From the cell containing the given text, extract its center point as (X, Y) coordinate. 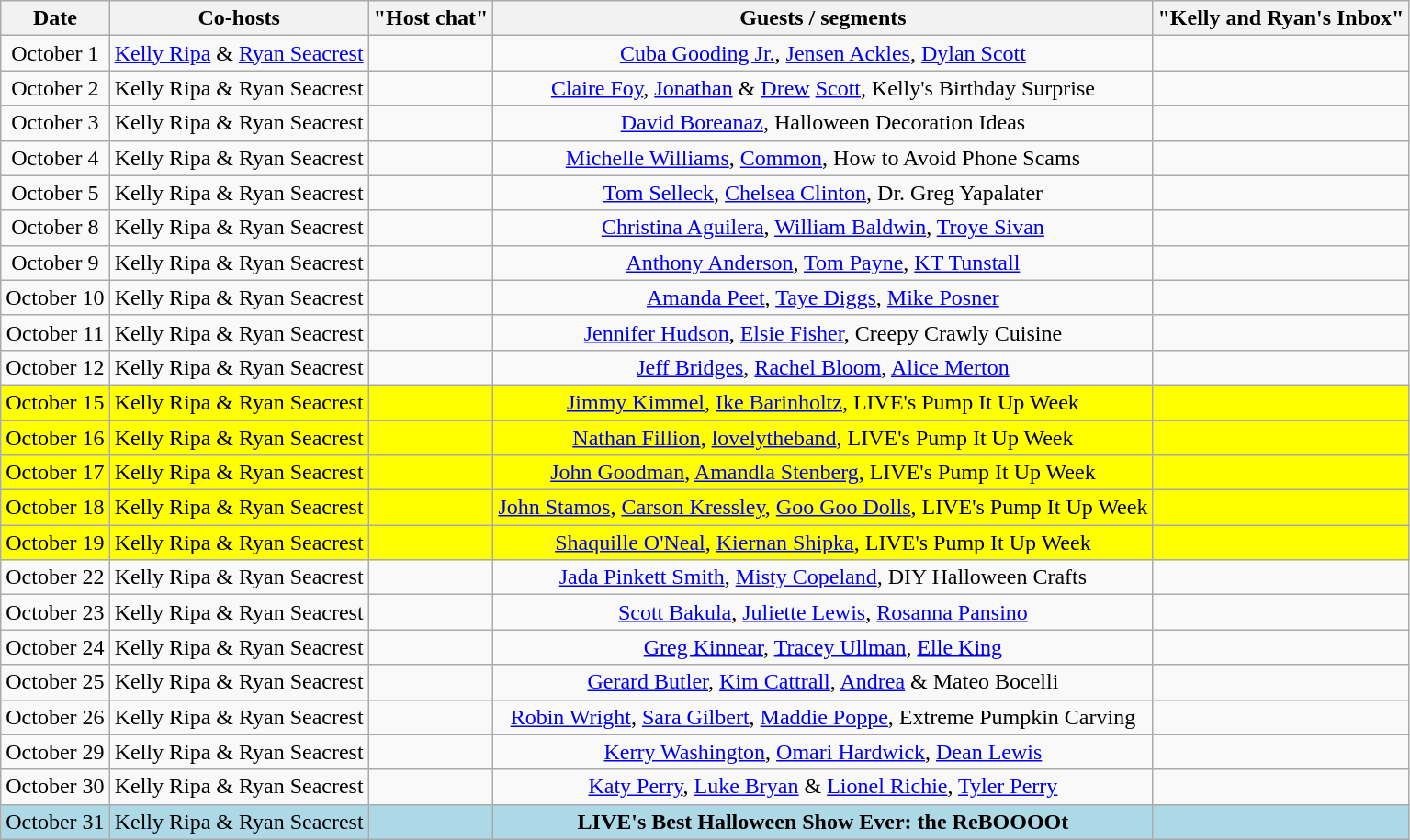
October 2 (55, 88)
October 18 (55, 508)
Nathan Fillion, lovelytheband, LIVE's Pump It Up Week (823, 438)
Anthony Anderson, Tom Payne, KT Tunstall (823, 263)
"Host chat" (431, 18)
October 25 (55, 682)
October 10 (55, 297)
October 22 (55, 577)
LIVE's Best Halloween Show Ever: the ReBOOOOt (823, 822)
October 29 (55, 752)
Kerry Washington, Omari Hardwick, Dean Lewis (823, 752)
Tom Selleck, Chelsea Clinton, Dr. Greg Yapalater (823, 193)
Jimmy Kimmel, Ike Barinholtz, LIVE's Pump It Up Week (823, 402)
Amanda Peet, Taye Diggs, Mike Posner (823, 297)
October 23 (55, 612)
October 30 (55, 787)
Cuba Gooding Jr., Jensen Ackles, Dylan Scott (823, 53)
October 26 (55, 717)
John Goodman, Amandla Stenberg, LIVE's Pump It Up Week (823, 473)
"Kelly and Ryan's Inbox" (1280, 18)
October 24 (55, 647)
October 17 (55, 473)
Date (55, 18)
October 9 (55, 263)
October 31 (55, 822)
October 11 (55, 332)
October 15 (55, 402)
Michelle Williams, Common, How to Avoid Phone Scams (823, 158)
Co-hosts (239, 18)
Jennifer Hudson, Elsie Fisher, Creepy Crawly Cuisine (823, 332)
Greg Kinnear, Tracey Ullman, Elle King (823, 647)
October 1 (55, 53)
John Stamos, Carson Kressley, Goo Goo Dolls, LIVE's Pump It Up Week (823, 508)
October 8 (55, 228)
October 12 (55, 367)
October 19 (55, 543)
Gerard Butler, Kim Cattrall, Andrea & Mateo Bocelli (823, 682)
David Boreanaz, Halloween Decoration Ideas (823, 123)
Katy Perry, Luke Bryan & Lionel Richie, Tyler Perry (823, 787)
Shaquille O'Neal, Kiernan Shipka, LIVE's Pump It Up Week (823, 543)
October 3 (55, 123)
October 5 (55, 193)
October 16 (55, 438)
Guests / segments (823, 18)
Claire Foy, Jonathan & Drew Scott, Kelly's Birthday Surprise (823, 88)
Jeff Bridges, Rachel Bloom, Alice Merton (823, 367)
Robin Wright, Sara Gilbert, Maddie Poppe, Extreme Pumpkin Carving (823, 717)
Jada Pinkett Smith, Misty Copeland, DIY Halloween Crafts (823, 577)
October 4 (55, 158)
Christina Aguilera, William Baldwin, Troye Sivan (823, 228)
Scott Bakula, Juliette Lewis, Rosanna Pansino (823, 612)
